Capture the cell that displays the provided text and extract its [x, y] central coordinate. 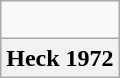
Heck 1972 [60, 58]
